Return the (x, y) coordinate for the center point of the cell that contains the specified text.  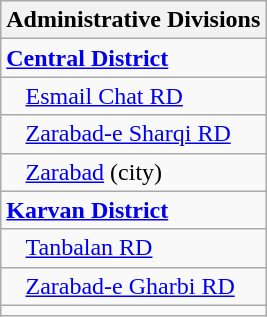
Zarabad-e Gharbi RD (134, 286)
Esmail Chat RD (134, 96)
Zarabad-e Sharqi RD (134, 134)
Zarabad (city) (134, 172)
Tanbalan RD (134, 248)
Karvan District (134, 210)
Administrative Divisions (134, 20)
Central District (134, 58)
